Identify which cell holds the provided text, then report its (x, y) central coordinate. 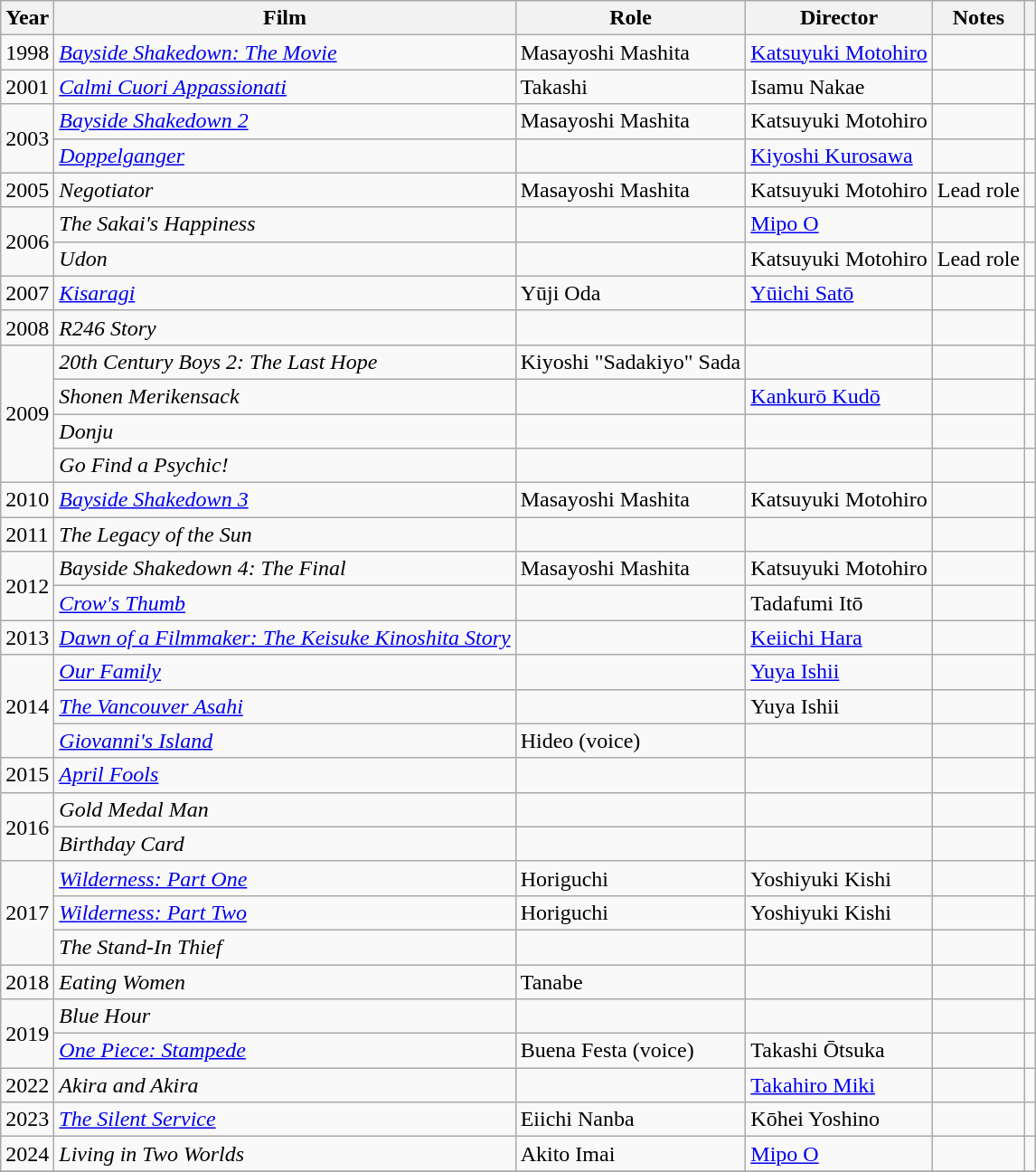
The Stand-In Thief (285, 947)
2001 (27, 87)
Negotiator (285, 190)
2006 (27, 241)
2012 (27, 586)
Kōhei Yoshino (839, 1120)
Eating Women (285, 981)
2011 (27, 534)
Udon (285, 259)
2008 (27, 327)
2007 (27, 293)
Calmi Cuori Appassionati (285, 87)
2013 (27, 638)
Kiyoshi Kurosawa (839, 156)
Gold Medal Man (285, 809)
Giovanni's Island (285, 741)
Takahiro Miki (839, 1085)
2024 (27, 1154)
Donju (285, 431)
Wilderness: Part One (285, 878)
Akito Imai (631, 1154)
Blue Hour (285, 1016)
Shonen Merikensack (285, 396)
Crow's Thumb (285, 603)
Buena Festa (voice) (631, 1051)
Our Family (285, 672)
Notes (978, 18)
Hideo (voice) (631, 741)
Takashi (631, 87)
Year (27, 18)
2017 (27, 912)
Takashi Ōtsuka (839, 1051)
2003 (27, 138)
2018 (27, 981)
Doppelganger (285, 156)
The Vancouver Asahi (285, 706)
Bayside Shakedown 2 (285, 121)
Director (839, 18)
2009 (27, 413)
2010 (27, 500)
2022 (27, 1085)
1998 (27, 52)
Kankurō Kudō (839, 396)
The Silent Service (285, 1120)
2014 (27, 706)
2005 (27, 190)
Go Find a Psychic! (285, 466)
One Piece: Stampede (285, 1051)
April Fools (285, 775)
Tanabe (631, 981)
2019 (27, 1034)
The Legacy of the Sun (285, 534)
2023 (27, 1120)
2016 (27, 827)
Eiichi Nanba (631, 1120)
R246 Story (285, 327)
Yūji Oda (631, 293)
Bayside Shakedown 3 (285, 500)
Birthday Card (285, 844)
Kisaragi (285, 293)
2015 (27, 775)
Kiyoshi "Sadakiyo" Sada (631, 362)
Yūichi Satō (839, 293)
Isamu Nakae (839, 87)
Bayside Shakedown: The Movie (285, 52)
Wilderness: Part Two (285, 912)
Role (631, 18)
Akira and Akira (285, 1085)
Dawn of a Filmmaker: The Keisuke Kinoshita Story (285, 638)
20th Century Boys 2: The Last Hope (285, 362)
The Sakai's Happiness (285, 224)
Living in Two Worlds (285, 1154)
Bayside Shakedown 4: The Final (285, 569)
Tadafumi Itō (839, 603)
Film (285, 18)
Keiichi Hara (839, 638)
